Identify which cell holds the provided text, then report its (X, Y) central coordinate. 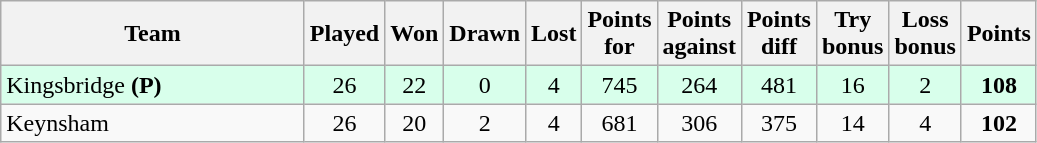
306 (699, 123)
Played (344, 34)
Kingsbridge (P) (153, 85)
22 (414, 85)
Points against (699, 34)
Try bonus (852, 34)
Loss bonus (925, 34)
0 (485, 85)
20 (414, 123)
Points for (620, 34)
Drawn (485, 34)
Won (414, 34)
Lost (554, 34)
681 (620, 123)
Team (153, 34)
108 (998, 85)
264 (699, 85)
745 (620, 85)
14 (852, 123)
102 (998, 123)
Points diff (778, 34)
Keynsham (153, 123)
481 (778, 85)
Points (998, 34)
16 (852, 85)
375 (778, 123)
